Extract the [x, y] coordinate from the center of the cell holding the provided text.  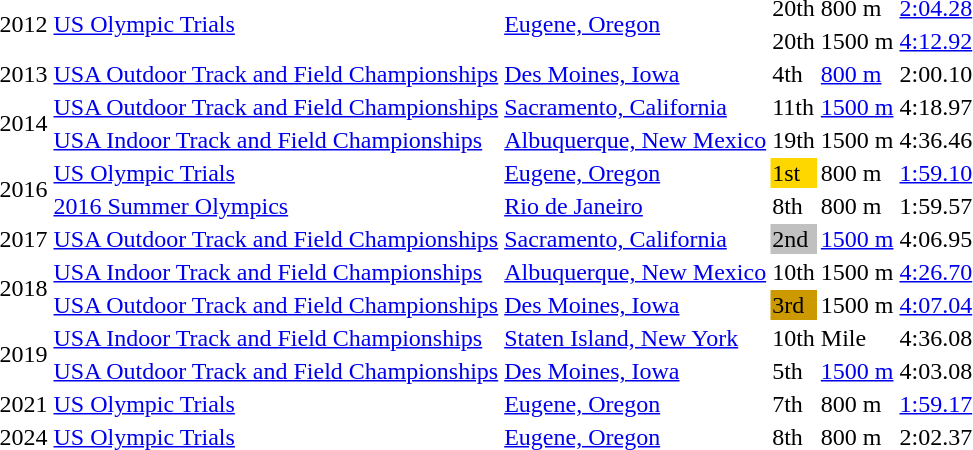
2nd [794, 239]
11th [794, 107]
Staten Island, New York [636, 338]
4th [794, 74]
8th [794, 206]
1st [794, 173]
Mile [857, 338]
5th [794, 371]
2016 Summer Olympics [276, 206]
3rd [794, 305]
20th [794, 41]
7th [794, 404]
Rio de Janeiro [636, 206]
19th [794, 140]
